Determine the (X, Y) coordinate at the center of the cell enclosing the given text.  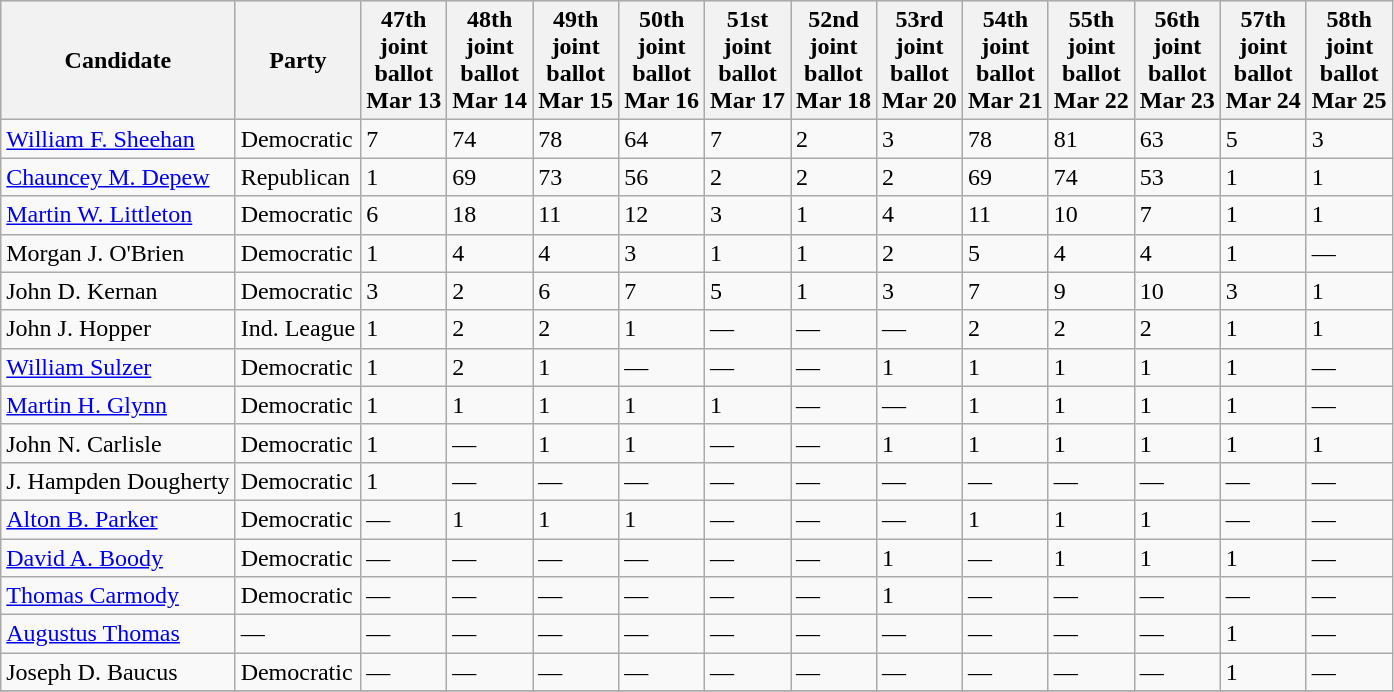
Joseph D. Baucus (118, 672)
John J. Hopper (118, 329)
55thjointballotMar 22 (1091, 60)
David A. Boody (118, 557)
Republican (298, 177)
John N. Carlisle (118, 443)
18 (490, 215)
Martin H. Glynn (118, 405)
58thjointballotMar 25 (1349, 60)
56 (662, 177)
52ndjointballotMar 18 (833, 60)
Candidate (118, 60)
Augustus Thomas (118, 634)
Ind. League (298, 329)
William Sulzer (118, 367)
Thomas Carmody (118, 596)
53 (1177, 177)
73 (576, 177)
47thjointballotMar 13 (404, 60)
48thjointballotMar 14 (490, 60)
49thjointballotMar 15 (576, 60)
51stjointballotMar 17 (748, 60)
50thjointballotMar 16 (662, 60)
57thjointballotMar 24 (1263, 60)
64 (662, 139)
12 (662, 215)
John D. Kernan (118, 291)
54thjointballotMar 21 (1005, 60)
Martin W. Littleton (118, 215)
9 (1091, 291)
53rdjointballotMar 20 (919, 60)
Party (298, 60)
63 (1177, 139)
Alton B. Parker (118, 519)
William F. Sheehan (118, 139)
Chauncey M. Depew (118, 177)
Morgan J. O'Brien (118, 253)
81 (1091, 139)
56thjointballotMar 23 (1177, 60)
J. Hampden Dougherty (118, 481)
